For the text-containing cell, return its midpoint in (x, y) coordinate format. 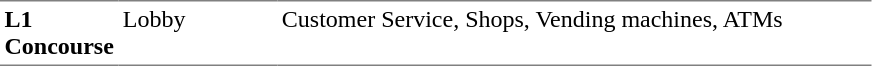
Lobby (198, 33)
Customer Service, Shops, Vending machines, ATMs (574, 33)
L1Concourse (59, 33)
